Output the [X, Y] coordinate of the center of the cell containing the given text.  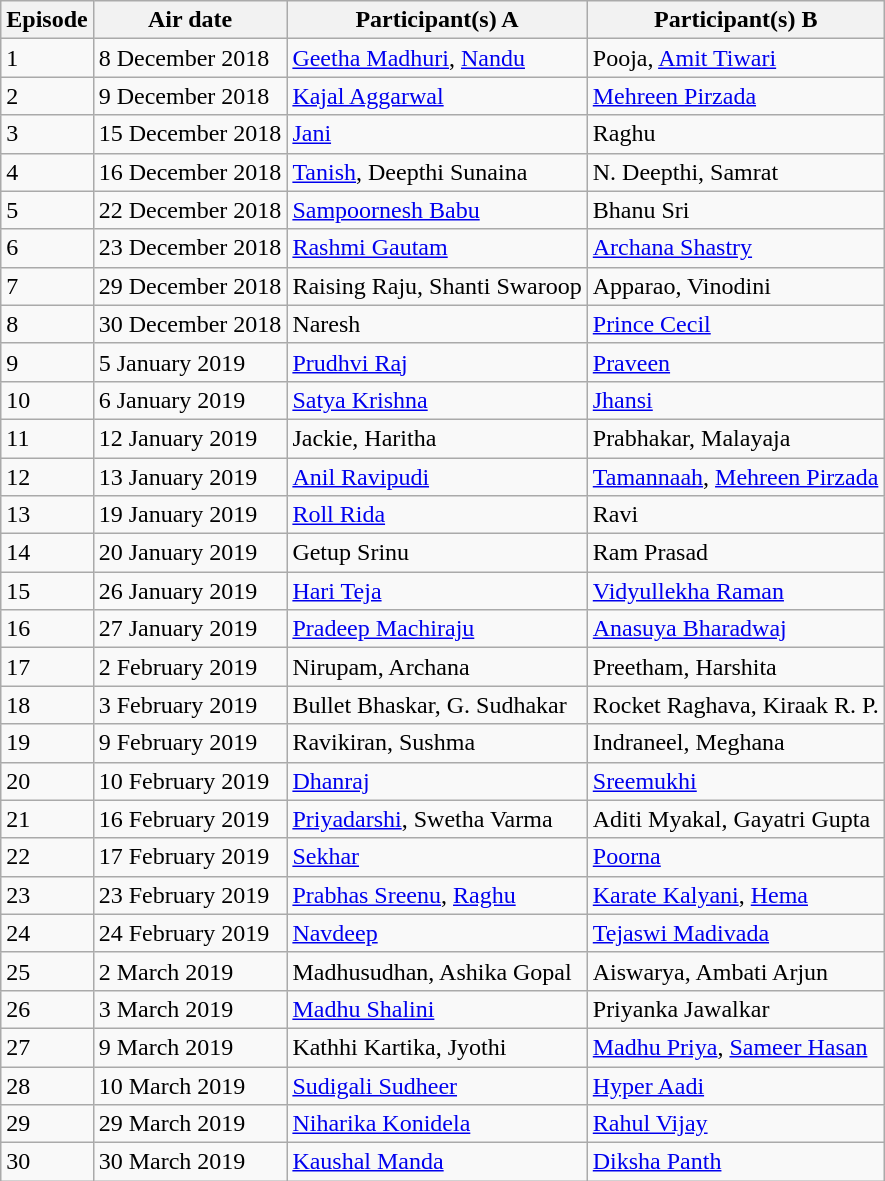
17 February 2019 [190, 857]
2 March 2019 [190, 971]
Rahul Vijay [736, 1124]
13 January 2019 [190, 477]
N. Deepthi, Samrat [736, 172]
Apparao, Vinodini [736, 286]
30 March 2019 [190, 1162]
Ravikiran, Sushma [437, 743]
Anasuya Bharadwaj [736, 629]
Rocket Raghava, Kiraak R. P. [736, 705]
Hari Teja [437, 591]
Kajal Aggarwal [437, 96]
15 [47, 591]
Niharika Konidela [437, 1124]
Nirupam, Archana [437, 667]
4 [47, 172]
2 [47, 96]
9 February 2019 [190, 743]
22 December 2018 [190, 210]
Naresh [437, 324]
Prabhakar, Malayaja [736, 438]
Prabhas Sreenu, Raghu [437, 895]
5 [47, 210]
19 January 2019 [190, 515]
6 January 2019 [190, 400]
Participant(s) B [736, 20]
Praveen [736, 362]
18 [47, 705]
24 February 2019 [190, 933]
Sampoornesh Babu [437, 210]
2 February 2019 [190, 667]
10 March 2019 [190, 1085]
9 [47, 362]
Tejaswi Madivada [736, 933]
Anil Ravipudi [437, 477]
Getup Srinu [437, 553]
Prince Cecil [736, 324]
17 [47, 667]
5 January 2019 [190, 362]
20 [47, 781]
Tamannaah, Mehreen Pirzada [736, 477]
Bullet Bhaskar, G. Sudhakar [437, 705]
25 [47, 971]
29 December 2018 [190, 286]
Mehreen Pirzada [736, 96]
Pooja, Amit Tiwari [736, 58]
3 March 2019 [190, 1009]
Poorna [736, 857]
Preetham, Harshita [736, 667]
Vidyullekha Raman [736, 591]
7 [47, 286]
Satya Krishna [437, 400]
Madhu Priya, Sameer Hasan [736, 1047]
Bhanu Sri [736, 210]
Archana Shastry [736, 248]
15 December 2018 [190, 134]
20 January 2019 [190, 553]
9 March 2019 [190, 1047]
21 [47, 819]
Prudhvi Raj [437, 362]
Dhanraj [437, 781]
Raising Raju, Shanti Swaroop [437, 286]
Diksha Panth [736, 1162]
23 [47, 895]
11 [47, 438]
Participant(s) A [437, 20]
26 [47, 1009]
Indraneel, Meghana [736, 743]
Ravi [736, 515]
29 [47, 1124]
Tanish, Deepthi Sunaina [437, 172]
19 [47, 743]
27 January 2019 [190, 629]
6 [47, 248]
Aiswarya, Ambati Arjun [736, 971]
Kathhi Kartika, Jyothi [437, 1047]
23 December 2018 [190, 248]
14 [47, 553]
24 [47, 933]
28 [47, 1085]
Madhusudhan, Ashika Gopal [437, 971]
22 [47, 857]
10 February 2019 [190, 781]
30 [47, 1162]
3 February 2019 [190, 705]
Priyadarshi, Swetha Varma [437, 819]
13 [47, 515]
Air date [190, 20]
16 February 2019 [190, 819]
Kaushal Manda [437, 1162]
12 [47, 477]
Geetha Madhuri, Nandu [437, 58]
10 [47, 400]
8 [47, 324]
Jani [437, 134]
Hyper Aadi [736, 1085]
Aditi Myakal, Gayatri Gupta [736, 819]
Sudigali Sudheer [437, 1085]
Jhansi [736, 400]
27 [47, 1047]
12 January 2019 [190, 438]
9 December 2018 [190, 96]
26 January 2019 [190, 591]
23 February 2019 [190, 895]
Roll Rida [437, 515]
Rashmi Gautam [437, 248]
Karate Kalyani, Hema [736, 895]
8 December 2018 [190, 58]
Raghu [736, 134]
16 December 2018 [190, 172]
3 [47, 134]
Priyanka Jawalkar [736, 1009]
1 [47, 58]
Ram Prasad [736, 553]
Madhu Shalini [437, 1009]
Sekhar [437, 857]
Jackie, Haritha [437, 438]
Navdeep [437, 933]
30 December 2018 [190, 324]
Pradeep Machiraju [437, 629]
29 March 2019 [190, 1124]
16 [47, 629]
Episode [47, 20]
Sreemukhi [736, 781]
